Provide the (x, y) coordinate of the cell's center where the given text is located.  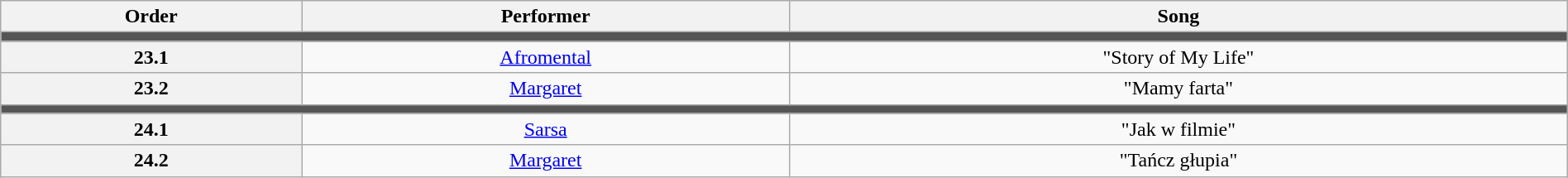
24.1 (151, 129)
Performer (546, 17)
"Mamy farta" (1179, 89)
Sarsa (546, 129)
"Tańcz głupia" (1179, 161)
23.2 (151, 89)
24.2 (151, 161)
23.1 (151, 57)
Song (1179, 17)
"Jak w filmie" (1179, 129)
Afromental (546, 57)
"Story of My Life" (1179, 57)
Order (151, 17)
